Provide the (X, Y) coordinate of the cell's center where the given text is located.  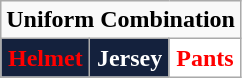
Jersey (130, 58)
Uniform Combination (121, 20)
Helmet (46, 58)
Pants (204, 58)
